Output the [x, y] coordinate of the center of the cell containing the given text.  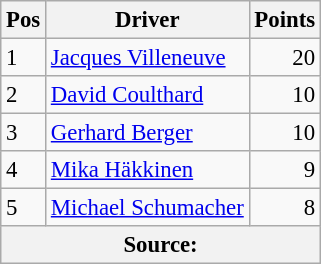
3 [24, 133]
Jacques Villeneuve [148, 58]
8 [284, 208]
Source: [161, 245]
Points [284, 20]
9 [284, 170]
Gerhard Berger [148, 133]
Pos [24, 20]
Mika Häkkinen [148, 170]
1 [24, 58]
Michael Schumacher [148, 208]
David Coulthard [148, 95]
20 [284, 58]
2 [24, 95]
4 [24, 170]
5 [24, 208]
Driver [148, 20]
